Return the (X, Y) coordinate for the center point of the cell that contains the specified text.  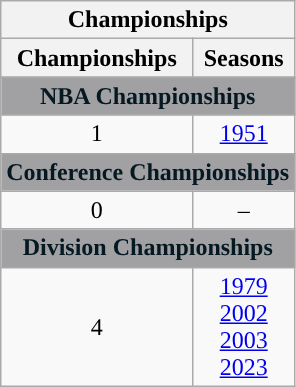
4 (97, 326)
– (244, 210)
1951 (244, 134)
Conference Championships (148, 172)
Seasons (244, 58)
1979200220032023 (244, 326)
0 (97, 210)
NBA Championships (148, 96)
1 (97, 134)
Division Championships (148, 248)
